Extract the (x, y) coordinate from the center of the cell holding the provided text.  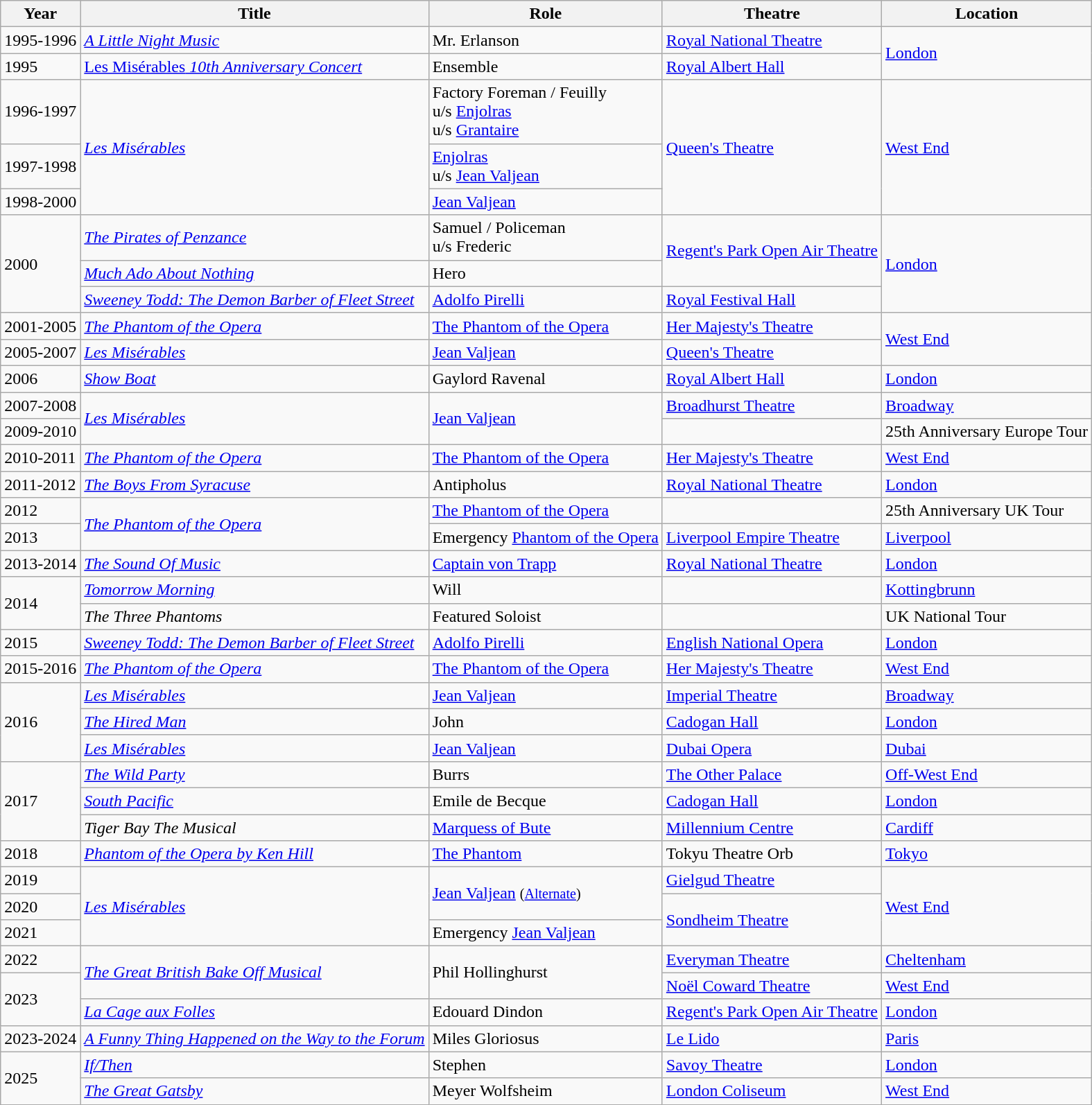
The Three Phantoms (254, 616)
Emergency Jean Valjean (545, 933)
Cardiff (987, 827)
Tokyu Theatre Orb (772, 854)
1995-1996 (40, 40)
The Phantom (545, 854)
2018 (40, 854)
Captain von Trapp (545, 564)
Off-West End (987, 774)
Liverpool (987, 537)
Phantom of the Opera by Ken Hill (254, 854)
Everyman Theatre (772, 959)
2014 (40, 603)
Much Ado About Nothing (254, 273)
A Funny Thing Happened on the Way to the Forum (254, 1038)
Gaylord Ravenal (545, 379)
Emergency Phantom of the Opera (545, 537)
Meyer Wolfsheim (545, 1091)
Imperial Theatre (772, 695)
Mr. Erlanson (545, 40)
London Coliseum (772, 1091)
2013-2014 (40, 564)
Role (545, 14)
The Pirates of Penzance (254, 237)
Will (545, 590)
The Great British Bake Off Musical (254, 973)
25th Anniversary UK Tour (987, 511)
Edouard Dindon (545, 1012)
2006 (40, 379)
2019 (40, 880)
2001-2005 (40, 326)
Samuel / Policemanu/s Frederic (545, 237)
Dubai (987, 748)
The Sound Of Music (254, 564)
1996-1997 (40, 112)
Ensemble (545, 67)
South Pacific (254, 801)
English National Opera (772, 643)
Title (254, 14)
25th Anniversary Europe Tour (987, 432)
Cheltenham (987, 959)
The Hired Man (254, 722)
Tiger Bay The Musical (254, 827)
Kottingbrunn (987, 590)
2000 (40, 263)
Les Misérables 10th Anniversary Concert (254, 67)
The Wild Party (254, 774)
2022 (40, 959)
Antipholus (545, 485)
2023-2024 (40, 1038)
2013 (40, 537)
2010-2011 (40, 458)
UK National Tour (987, 616)
Marquess of Bute (545, 827)
2023 (40, 999)
Emile de Becque (545, 801)
Featured Soloist (545, 616)
2020 (40, 907)
2012 (40, 511)
Paris (987, 1038)
1995 (40, 67)
Factory Foreman / Feuillyu/s Enjolrasu/s Grantaire (545, 112)
If/Then (254, 1065)
2025 (40, 1078)
The Boys From Syracuse (254, 485)
La Cage aux Folles (254, 1012)
1997-1998 (40, 166)
2015 (40, 643)
Stephen (545, 1065)
Royal Festival Hall (772, 299)
2009-2010 (40, 432)
Show Boat (254, 379)
Gielgud Theatre (772, 880)
Jean Valjean (Alternate) (545, 894)
Burrs (545, 774)
Sondheim Theatre (772, 920)
A Little Night Music (254, 40)
2007-2008 (40, 406)
2005-2007 (40, 352)
Location (987, 14)
Broadhurst Theatre (772, 406)
Tomorrow Morning (254, 590)
John (545, 722)
2011-2012 (40, 485)
Enjolrasu/s Jean Valjean (545, 166)
Le Lido (772, 1038)
Year (40, 14)
Phil Hollinghurst (545, 973)
Hero (545, 273)
Savoy Theatre (772, 1065)
Tokyo (987, 854)
The Other Palace (772, 774)
Miles Gloriosus (545, 1038)
Theatre (772, 14)
Liverpool Empire Theatre (772, 537)
2017 (40, 801)
2016 (40, 722)
The Great Gatsby (254, 1091)
Noël Coward Theatre (772, 986)
Dubai Opera (772, 748)
2021 (40, 933)
Millennium Centre (772, 827)
1998-2000 (40, 202)
2015-2016 (40, 669)
